Locate the cell with the specified text and output its [X, Y] center coordinate. 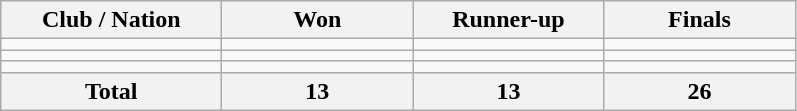
Total [112, 91]
Won [318, 20]
26 [700, 91]
Finals [700, 20]
Runner-up [508, 20]
Club / Nation [112, 20]
